Extract the [x, y] coordinate from the center of the cell holding the provided text.  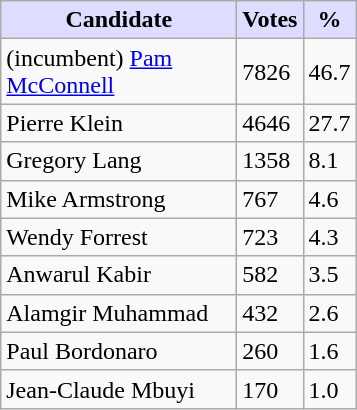
260 [270, 351]
Alamgir Muhammad [119, 313]
170 [270, 389]
2.6 [330, 313]
4.6 [330, 199]
1358 [270, 161]
3.5 [330, 275]
Mike Armstrong [119, 199]
46.7 [330, 72]
4646 [270, 123]
Paul Bordonaro [119, 351]
Wendy Forrest [119, 237]
% [330, 20]
767 [270, 199]
432 [270, 313]
723 [270, 237]
Candidate [119, 20]
Pierre Klein [119, 123]
Gregory Lang [119, 161]
(incumbent) Pam McConnell [119, 72]
1.0 [330, 389]
27.7 [330, 123]
Jean-Claude Mbuyi [119, 389]
Anwarul Kabir [119, 275]
4.3 [330, 237]
8.1 [330, 161]
582 [270, 275]
1.6 [330, 351]
7826 [270, 72]
Votes [270, 20]
